Determine the (X, Y) coordinate at the center of the cell enclosing the given text.  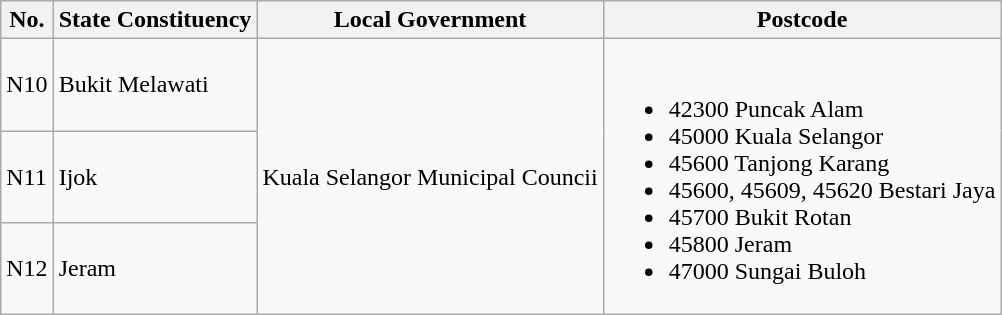
Kuala Selangor Municipal Councii (430, 176)
No. (27, 20)
N12 (27, 268)
42300 Puncak Alam45000 Kuala Selangor45600 Tanjong Karang45600, 45609, 45620 Bestari Jaya45700 Bukit Rotan45800 Jeram47000 Sungai Buloh (802, 176)
Ijok (155, 176)
Jeram (155, 268)
Bukit Melawati (155, 85)
Local Government (430, 20)
State Constituency (155, 20)
Postcode (802, 20)
N11 (27, 176)
N10 (27, 85)
